From the cell containing the given text, extract its center point as (x, y) coordinate. 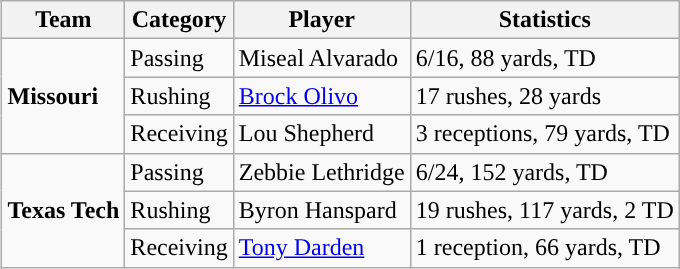
17 rushes, 28 yards (544, 96)
Player (322, 20)
Texas Tech (64, 210)
Missouri (64, 96)
Brock Olivo (322, 96)
3 receptions, 79 yards, TD (544, 134)
Team (64, 20)
Miseal Alvarado (322, 58)
6/24, 152 yards, TD (544, 172)
Tony Darden (322, 248)
Lou Shepherd (322, 134)
6/16, 88 yards, TD (544, 58)
Zebbie Lethridge (322, 172)
1 reception, 66 yards, TD (544, 248)
19 rushes, 117 yards, 2 TD (544, 210)
Statistics (544, 20)
Byron Hanspard (322, 210)
Category (179, 20)
